Determine the (X, Y) coordinate at the center of the cell enclosing the given text.  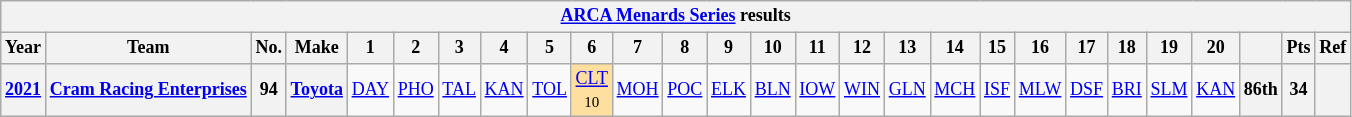
18 (1126, 48)
9 (729, 48)
MCH (955, 90)
Year (24, 48)
15 (998, 48)
PHO (416, 90)
Make (316, 48)
11 (818, 48)
Toyota (316, 90)
TAL (459, 90)
8 (685, 48)
3 (459, 48)
10 (772, 48)
CLT10 (592, 90)
BLN (772, 90)
20 (1216, 48)
Pts (1298, 48)
34 (1298, 90)
MLW (1040, 90)
Team (148, 48)
ISF (998, 90)
ELK (729, 90)
2 (416, 48)
86th (1260, 90)
Cram Racing Enterprises (148, 90)
MOH (638, 90)
6 (592, 48)
7 (638, 48)
2021 (24, 90)
TOL (550, 90)
13 (907, 48)
14 (955, 48)
DSF (1087, 90)
POC (685, 90)
DAY (370, 90)
16 (1040, 48)
1 (370, 48)
94 (268, 90)
BRI (1126, 90)
ARCA Menards Series results (676, 16)
Ref (1333, 48)
19 (1169, 48)
No. (268, 48)
4 (504, 48)
12 (862, 48)
17 (1087, 48)
SLM (1169, 90)
WIN (862, 90)
IOW (818, 90)
GLN (907, 90)
5 (550, 48)
